Capture the cell that displays the provided text and extract its (x, y) central coordinate. 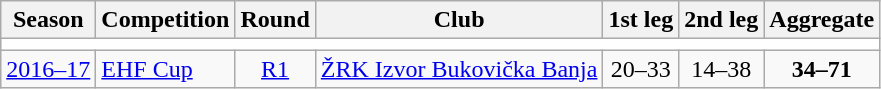
ŽRK Izvor Bukovička Banja (459, 69)
Round (275, 20)
20–33 (641, 69)
R1 (275, 69)
Aggregate (822, 20)
2016–17 (48, 69)
2nd leg (722, 20)
1st leg (641, 20)
Season (48, 20)
Competition (166, 20)
34–71 (822, 69)
Club (459, 20)
EHF Cup (166, 69)
14–38 (722, 69)
